Find where the given text appears and provide that cell's center as [X, Y] coordinate. 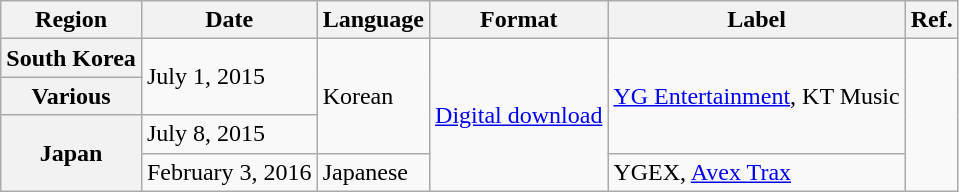
Format [519, 20]
Various [72, 96]
February 3, 2016 [229, 172]
Korean [373, 96]
Region [72, 20]
July 1, 2015 [229, 77]
YGEX, Avex Trax [756, 172]
Japanese [373, 172]
Language [373, 20]
Ref. [932, 20]
Date [229, 20]
South Korea [72, 58]
July 8, 2015 [229, 134]
Japan [72, 153]
YG Entertainment, KT Music [756, 96]
Label [756, 20]
Digital download [519, 115]
